For the text-containing cell, return its midpoint in (x, y) coordinate format. 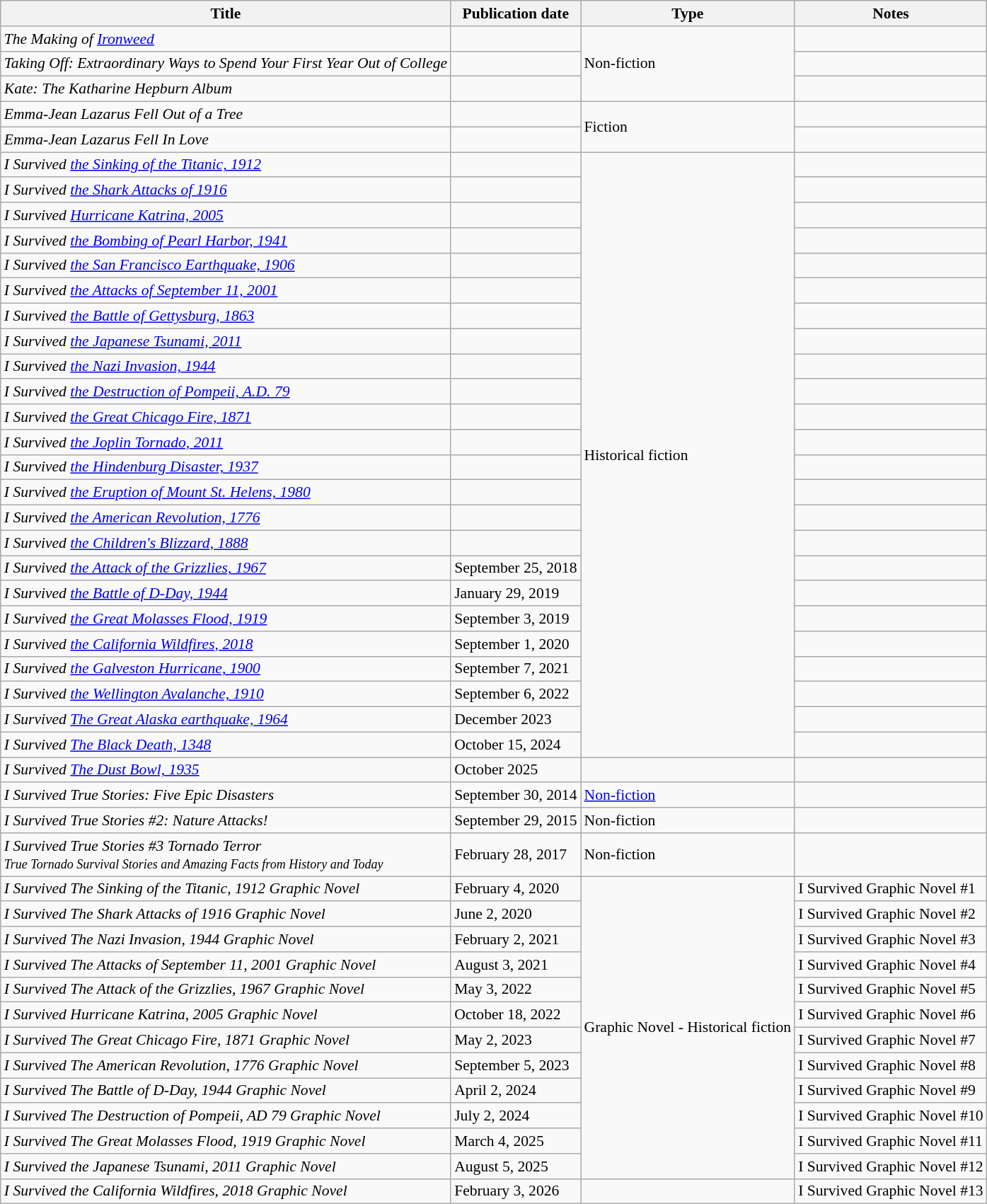
October 2025 (515, 770)
I Survived The American Revolution, 1776 Graphic Novel (226, 1065)
I Survived the Galveston Hurricane, 1900 (226, 669)
I Survived Graphic Novel #4 (891, 965)
I Survived Graphic Novel #13 (891, 1191)
I Survived the American Revolution, 1776 (226, 518)
October 15, 2024 (515, 745)
June 2, 2020 (515, 915)
I Survived Graphic Novel #9 (891, 1091)
September 1, 2020 (515, 644)
I Survived the Japanese Tsunami, 2011 Graphic Novel (226, 1166)
I Survived Graphic Novel #10 (891, 1116)
I Survived The Attack of the Grizzlies, 1967 Graphic Novel (226, 990)
I Survived the Battle of D-Day, 1944 (226, 594)
January 29, 2019 (515, 594)
September 30, 2014 (515, 796)
September 3, 2019 (515, 619)
I Survived Graphic Novel #11 (891, 1141)
I Survived the Bombing of Pearl Harbor, 1941 (226, 241)
I Survived Hurricane Katrina, 2005 (226, 215)
I Survived the Wellington Avalanche, 1910 (226, 694)
I Survived the San Francisco Earthquake, 1906 (226, 265)
I Survived the Battle of Gettysburg, 1863 (226, 316)
I Survived The Great Alaska earthquake, 1964 (226, 720)
Notes (891, 13)
February 4, 2020 (515, 889)
August 3, 2021 (515, 965)
I Survived the Destruction of Pompeii, A.D. 79 (226, 392)
Kate: The Katharine Hepburn Album (226, 89)
May 3, 2022 (515, 990)
September 6, 2022 (515, 694)
I Survived the Great Molasses Flood, 1919 (226, 619)
I Survived The Nazi Invasion, 1944 Graphic Novel (226, 939)
I Survived The Destruction of Pompeii, AD 79 Graphic Novel (226, 1116)
March 4, 2025 (515, 1141)
Emma-Jean Lazarus Fell In Love (226, 139)
Type (688, 13)
September 25, 2018 (515, 568)
Taking Off: Extraordinary Ways to Spend Your First Year Out of College (226, 64)
I Survived Graphic Novel #1 (891, 889)
I Survived The Dust Bowl, 1935 (226, 770)
I Survived True Stories #2: Nature Attacks! (226, 820)
Graphic Novel - Historical fiction (688, 1028)
Publication date (515, 13)
I Survived the Hindenburg Disaster, 1937 (226, 467)
September 5, 2023 (515, 1065)
February 2, 2021 (515, 939)
I Survived the Sinking of the Titanic, 1912 (226, 165)
July 2, 2024 (515, 1116)
I Survived the Shark Attacks of 1916 (226, 190)
I Survived The Great Molasses Flood, 1919 Graphic Novel (226, 1141)
I Survived Graphic Novel #2 (891, 915)
I Survived True Stories #3 Tornado TerrorTrue Tornado Survival Stories and Amazing Facts from History and Today (226, 855)
February 3, 2026 (515, 1191)
I Survived Hurricane Katrina, 2005 Graphic Novel (226, 1015)
September 7, 2021 (515, 669)
I Survived the Attacks of September 11, 2001 (226, 291)
I Survived the Japanese Tsunami, 2011 (226, 341)
Emma-Jean Lazarus Fell Out of a Tree (226, 115)
I Survived the California Wildfires, 2018 Graphic Novel (226, 1191)
I Survived the Attack of the Grizzlies, 1967 (226, 568)
Historical fiction (688, 454)
February 28, 2017 (515, 855)
I Survived the Nazi Invasion, 1944 (226, 367)
I Survived Graphic Novel #8 (891, 1065)
I Survived the Children's Blizzard, 1888 (226, 543)
The Making of Ironweed (226, 39)
I Survived The Sinking of the Titanic, 1912 Graphic Novel (226, 889)
I Survived the Great Chicago Fire, 1871 (226, 417)
I Survived Graphic Novel #7 (891, 1040)
Title (226, 13)
April 2, 2024 (515, 1091)
August 5, 2025 (515, 1166)
I Survived Graphic Novel #3 (891, 939)
May 2, 2023 (515, 1040)
September 29, 2015 (515, 820)
I Survived The Shark Attacks of 1916 Graphic Novel (226, 915)
I Survived Graphic Novel #6 (891, 1015)
I Survived the Eruption of Mount St. Helens, 1980 (226, 493)
December 2023 (515, 720)
I Survived The Attacks of September 11, 2001 Graphic Novel (226, 965)
I Survived Graphic Novel #5 (891, 990)
I Survived The Battle of D-Day, 1944 Graphic Novel (226, 1091)
October 18, 2022 (515, 1015)
Fiction (688, 127)
I Survived the California Wildfires, 2018 (226, 644)
I Survived The Great Chicago Fire, 1871 Graphic Novel (226, 1040)
I Survived the Joplin Tornado, 2011 (226, 442)
I Survived The Black Death, 1348 (226, 745)
I Survived True Stories: Five Epic Disasters (226, 796)
I Survived Graphic Novel #12 (891, 1166)
